Extract the (x, y) coordinate from the center of the cell holding the provided text.  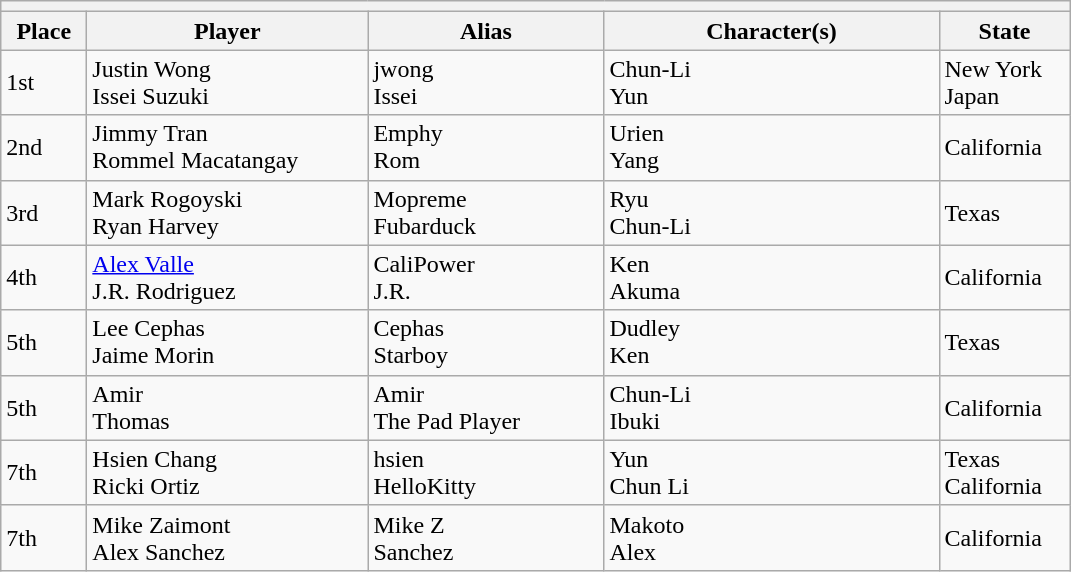
hsienHelloKitty (486, 472)
3rd (44, 212)
Justin Wong Issei Suzuki (228, 82)
Player (228, 31)
Amir Thomas (228, 408)
CaliPowerJ.R. (486, 278)
Chun-LiYun (772, 82)
Mike ZSanchez (486, 538)
Place (44, 31)
MakotoAlex (772, 538)
1st (44, 82)
Mike Zaimont Alex Sanchez (228, 538)
Character(s) (772, 31)
UrienYang (772, 148)
jwongIssei (486, 82)
DudleyKen (772, 342)
State (1004, 31)
Lee Cephas Jaime Morin (228, 342)
RyuChun-Li (772, 212)
2nd (44, 148)
CephasStarboy (486, 342)
AmirThe Pad Player (486, 408)
KenAkuma (772, 278)
EmphyRom (486, 148)
Alias (486, 31)
Mark Rogoyski Ryan Harvey (228, 212)
4th (44, 278)
Jimmy Tran Rommel Macatangay (228, 148)
YunChun Li (772, 472)
MopremeFubarduck (486, 212)
Alex Valle J.R. Rodriguez (228, 278)
Chun-LiIbuki (772, 408)
New YorkJapan (1004, 82)
Hsien Chang Ricki Ortiz (228, 472)
TexasCalifornia (1004, 472)
